Provide the (X, Y) coordinate of the cell's center where the given text is located.  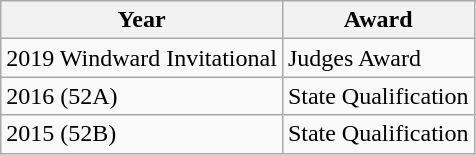
Year (142, 20)
2019 Windward Invitational (142, 58)
2016 (52A) (142, 96)
Judges Award (378, 58)
Award (378, 20)
2015 (52B) (142, 134)
